Locate the cell with the specified text and output its (X, Y) center coordinate. 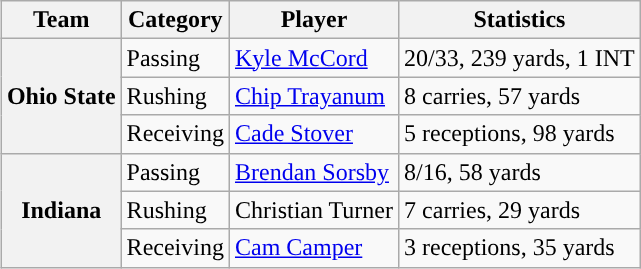
Cade Stover (314, 134)
Chip Trayanum (314, 96)
Player (314, 20)
Kyle McCord (314, 58)
Indiana (61, 210)
8 carries, 57 yards (520, 96)
20/33, 239 yards, 1 INT (520, 58)
5 receptions, 98 yards (520, 134)
Statistics (520, 20)
8/16, 58 yards (520, 172)
Brendan Sorsby (314, 172)
Category (175, 20)
7 carries, 29 yards (520, 210)
Ohio State (61, 96)
Cam Camper (314, 248)
3 receptions, 35 yards (520, 248)
Christian Turner (314, 210)
Team (61, 20)
